Pinpoint the cell where the given text exists, returning its (x, y) midpoint coordinate. 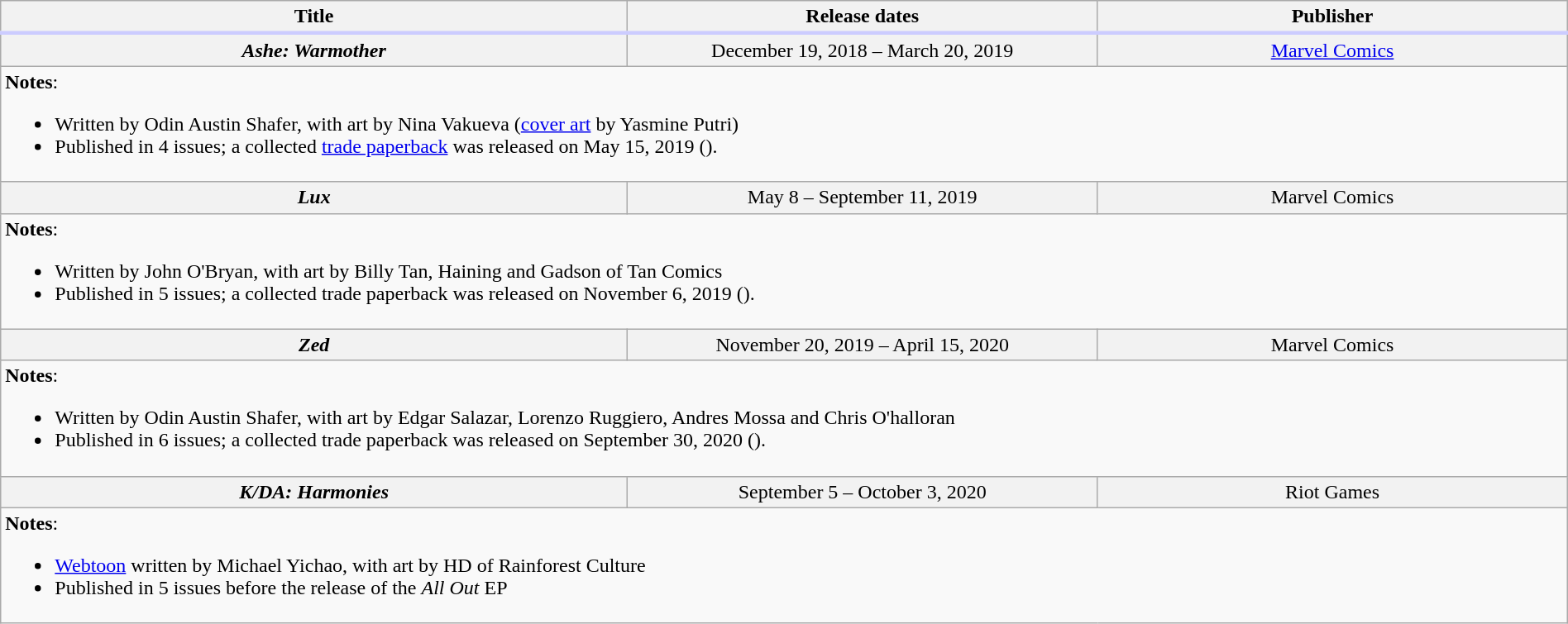
Ashe: Warmother (314, 50)
Lux (314, 198)
K/DA: Harmonies (314, 492)
November 20, 2019 – April 15, 2020 (863, 345)
Release dates (863, 17)
Title (314, 17)
September 5 – October 3, 2020 (863, 492)
Publisher (1332, 17)
Zed (314, 345)
December 19, 2018 – March 20, 2019 (863, 50)
Riot Games (1332, 492)
May 8 – September 11, 2019 (863, 198)
Notes:Webtoon written by Michael Yichao, with art by HD of Rainforest CulturePublished in 5 issues before the release of the All Out EP (784, 565)
